Determine the (x, y) coordinate at the center of the cell enclosing the given text.  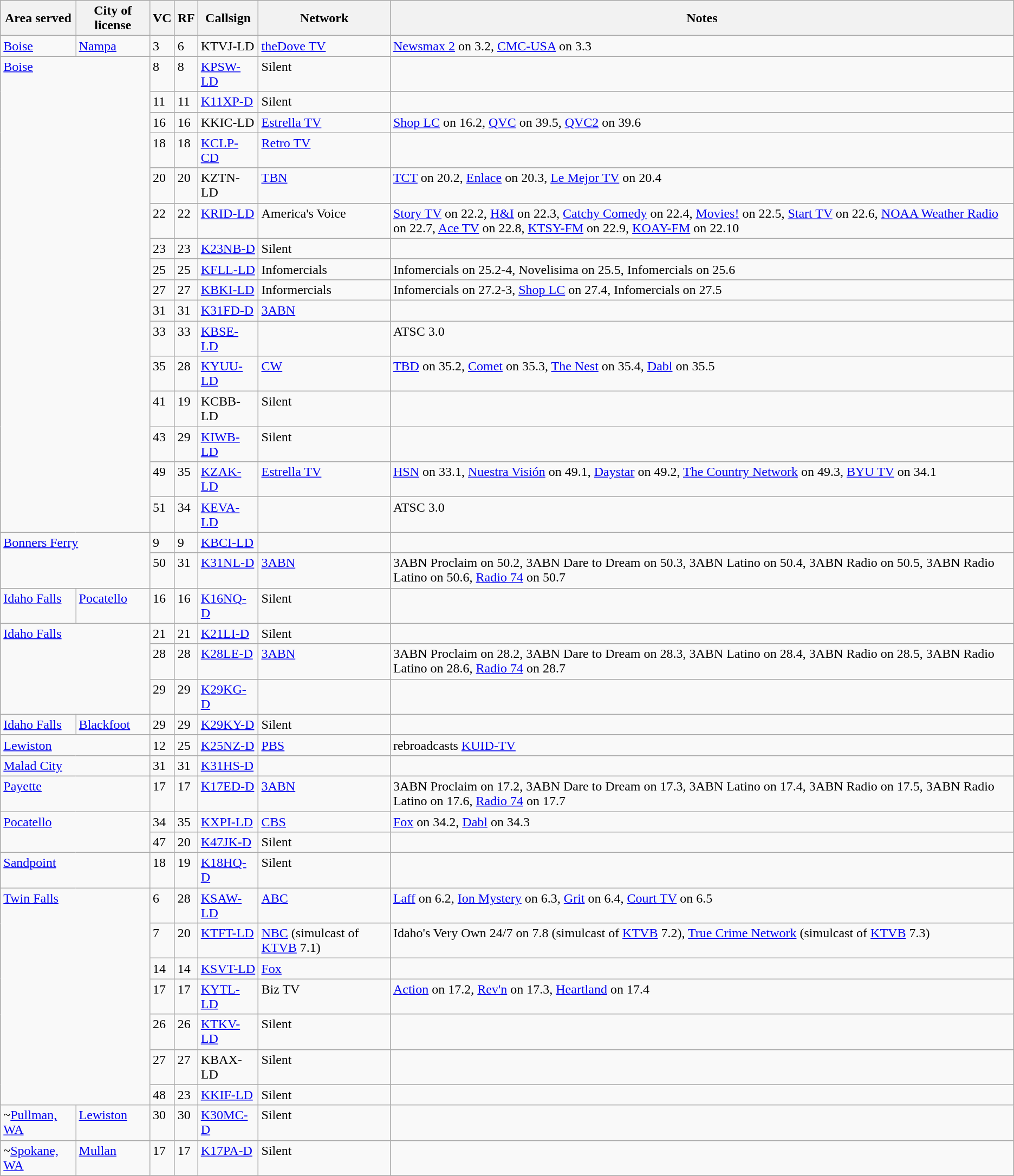
KSVT-LD (228, 969)
KZAK-LD (228, 480)
KTFT-LD (228, 941)
K31NL-D (228, 571)
Sandpoint (75, 871)
TBD on 35.2, Comet on 35.3, The Nest on 35.4, Dabl on 35.5 (702, 374)
51 (162, 514)
K30MC-D (228, 1123)
K16NQ-D (228, 605)
K23NB-D (228, 249)
Callsign (228, 18)
3ABN Proclaim on 50.2, 3ABN Dare to Dream on 50.3, 3ABN Latino on 50.4, 3ABN Radio on 50.5, 3ABN Radio Latino on 50.6, Radio 74 on 50.7 (702, 571)
KTVJ-LD (228, 46)
Twin Falls (75, 996)
theDove TV (324, 46)
KBKI-LD (228, 290)
K17ED-D (228, 794)
PBS (324, 745)
KBCI-LD (228, 543)
City of license (113, 18)
Malad City (75, 766)
Payette (75, 794)
Mullan (113, 1158)
43 (162, 444)
HSN on 33.1, Nuestra Visión on 49.1, Daystar on 49.2, The Country Network on 49.3, BYU TV on 34.1 (702, 480)
~Pullman, WA (38, 1123)
VC (162, 18)
K11XP-D (228, 102)
KBAX-LD (228, 1067)
K29KY-D (228, 724)
3ABN Proclaim on 28.2, 3ABN Dare to Dream on 28.3, 3ABN Latino on 28.4, 3ABN Radio on 28.5, 3ABN Radio Latino on 28.6, Radio 74 on 28.7 (702, 662)
47 (162, 842)
~Spokane, WA (38, 1158)
Shop LC on 16.2, QVC on 39.5, QVC2 on 39.6 (702, 122)
KYTL-LD (228, 996)
Notes (702, 18)
Blackfoot (113, 724)
Infomercials (324, 269)
Laff on 6.2, Ion Mystery on 6.3, Grit on 6.4, Court TV on 6.5 (702, 905)
Biz TV (324, 996)
KRID-LD (228, 221)
KXPI-LD (228, 821)
KZTN-LD (228, 185)
Action on 17.2, Rev'n on 17.3, Heartland on 17.4 (702, 996)
TCT on 20.2, Enlace on 20.3, Le Mejor TV on 20.4 (702, 185)
3 (162, 46)
50 (162, 571)
Infomercials on 25.2-4, Novelisima on 25.5, Infomercials on 25.6 (702, 269)
Bonners Ferry (75, 560)
KKIC-LD (228, 122)
Infomercials on 27.2-3, Shop LC on 27.4, Infomercials on 27.5 (702, 290)
Area served (38, 18)
TBN (324, 185)
3ABN Proclaim on 17.2, 3ABN Dare to Dream on 17.3, 3ABN Latino on 17.4, 3ABN Radio on 17.5, 3ABN Radio Latino on 17.6, Radio 74 on 17.7 (702, 794)
K25NZ-D (228, 745)
K28LE-D (228, 662)
Nampa (113, 46)
KBSE-LD (228, 338)
K31FD-D (228, 310)
K21LI-D (228, 633)
7 (162, 941)
48 (162, 1095)
KEVA-LD (228, 514)
KKIF-LD (228, 1095)
KCLP-CD (228, 151)
CBS (324, 821)
Fox on 34.2, Dabl on 34.3 (702, 821)
KIWB-LD (228, 444)
KTKV-LD (228, 1032)
12 (162, 745)
Network (324, 18)
Retro TV (324, 151)
NBC (simulcast of KTVB 7.1) (324, 941)
Informercials (324, 290)
49 (162, 480)
KCBB-LD (228, 409)
KYUU-LD (228, 374)
41 (162, 409)
KFLL-LD (228, 269)
CW (324, 374)
K29KG-D (228, 696)
Idaho's Very Own 24/7 on 7.8 (simulcast of KTVB 7.2), True Crime Network (simulcast of KTVB 7.3) (702, 941)
RF (186, 18)
K31HS-D (228, 766)
Fox (324, 969)
America's Voice (324, 221)
rebroadcasts KUID-TV (702, 745)
K18HQ-D (228, 871)
KPSW-LD (228, 74)
K47JK-D (228, 842)
KSAW-LD (228, 905)
K17PA-D (228, 1158)
ABC (324, 905)
Newsmax 2 on 3.2, CMC-USA on 3.3 (702, 46)
